From the cell containing the given text, extract its center point as (x, y) coordinate. 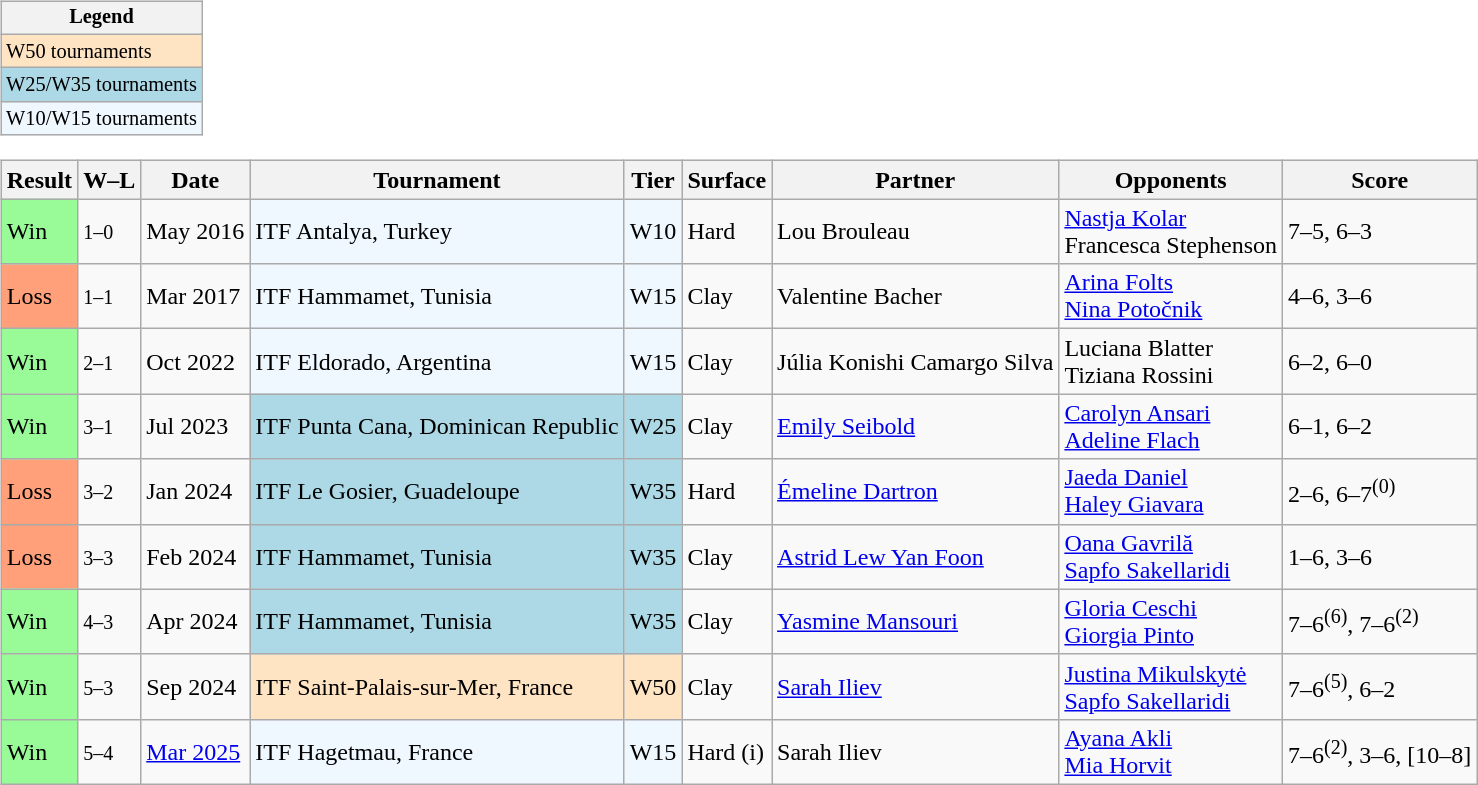
Valentine Bacher (916, 296)
Yasmine Mansouri (916, 622)
2–6, 6–7(0) (1380, 492)
ITF Saint-Palais-sur-Mer, France (437, 686)
ITF Antalya, Turkey (437, 232)
Tier (653, 180)
Júlia Konishi Camargo Silva (916, 362)
Mar 2017 (196, 296)
Result (39, 180)
Lou Brouleau (916, 232)
7–6(2), 3–6, [10–8] (1380, 752)
Gloria Ceschi Giorgia Pinto (1171, 622)
Astrid Lew Yan Foon (916, 556)
Nastja Kolar Francesca Stephenson (1171, 232)
ITF Le Gosier, Guadeloupe (437, 492)
3–2 (110, 492)
Jul 2023 (196, 426)
Emily Seibold (916, 426)
7–6(5), 6–2 (1380, 686)
Oct 2022 (196, 362)
7–6(6), 7–6(2) (1380, 622)
Luciana Blatter Tiziana Rossini (1171, 362)
W10 (653, 232)
5–3 (110, 686)
W–L (110, 180)
5–4 (110, 752)
W25/W35 tournaments (102, 85)
W25 (653, 426)
2–1 (110, 362)
1–0 (110, 232)
Jaeda Daniel Haley Giavara (1171, 492)
Jan 2024 (196, 492)
W50 (653, 686)
ITF Hagetmau, France (437, 752)
3–1 (110, 426)
Arina Folts Nina Potočnik (1171, 296)
W50 tournaments (102, 51)
Surface (727, 180)
Tournament (437, 180)
Legend (102, 18)
Feb 2024 (196, 556)
Oana Gavrilă Sapfo Sakellaridi (1171, 556)
Apr 2024 (196, 622)
1–6, 3–6 (1380, 556)
3–3 (110, 556)
Émeline Dartron (916, 492)
Mar 2025 (196, 752)
Carolyn Ansari Adeline Flach (1171, 426)
4–3 (110, 622)
4–6, 3–6 (1380, 296)
ITF Punta Cana, Dominican Republic (437, 426)
May 2016 (196, 232)
Opponents (1171, 180)
6–2, 6–0 (1380, 362)
W10/W15 tournaments (102, 119)
Date (196, 180)
7–5, 6–3 (1380, 232)
ITF Eldorado, Argentina (437, 362)
Score (1380, 180)
Sep 2024 (196, 686)
Partner (916, 180)
Justina Mikulskytė Sapfo Sakellaridi (1171, 686)
1–1 (110, 296)
6–1, 6–2 (1380, 426)
Ayana Akli Mia Horvit (1171, 752)
Hard (i) (727, 752)
